Determine the (x, y) coordinate at the center of the cell enclosing the given text.  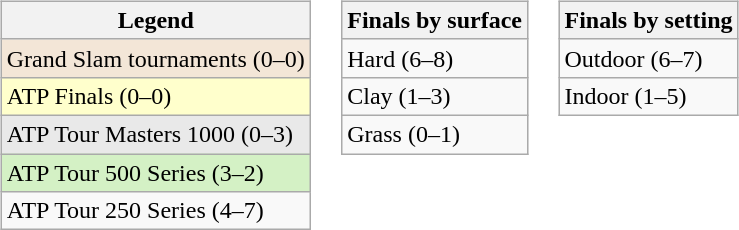
Clay (1–3) (435, 96)
ATP Tour 250 Series (4–7) (156, 211)
Hard (6–8) (435, 58)
ATP Tour Masters 1000 (0–3) (156, 134)
Grass (0–1) (435, 134)
Finals by setting (648, 20)
Indoor (1–5) (648, 96)
ATP Tour 500 Series (3–2) (156, 173)
Outdoor (6–7) (648, 58)
ATP Finals (0–0) (156, 96)
Grand Slam tournaments (0–0) (156, 58)
Legend (156, 20)
Finals by surface (435, 20)
